Return the (x, y) coordinate for the center point of the cell that contains the specified text.  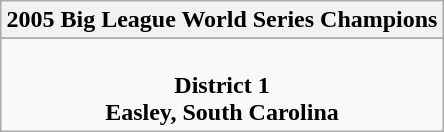
2005 Big League World Series Champions (222, 20)
District 1 Easley, South Carolina (222, 85)
